Determine the [X, Y] coordinate at the center of the cell enclosing the given text.  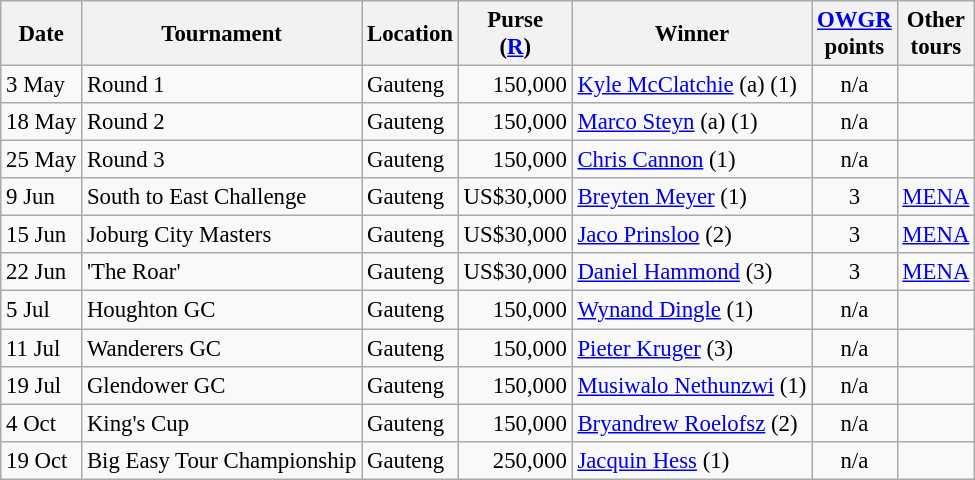
Big Easy Tour Championship [222, 460]
25 May [42, 160]
Chris Cannon (1) [692, 160]
Musiwalo Nethunzwi (1) [692, 385]
Wanderers GC [222, 348]
Glendower GC [222, 385]
Joburg City Masters [222, 235]
South to East Challenge [222, 197]
3 May [42, 85]
19 Oct [42, 460]
Jaco Prinsloo (2) [692, 235]
Wynand Dingle (1) [692, 310]
King's Cup [222, 423]
22 Jun [42, 273]
Daniel Hammond (3) [692, 273]
Tournament [222, 34]
11 Jul [42, 348]
Breyten Meyer (1) [692, 197]
9 Jun [42, 197]
Round 2 [222, 122]
4 Oct [42, 423]
Jacquin Hess (1) [692, 460]
Bryandrew Roelofsz (2) [692, 423]
15 Jun [42, 235]
Location [410, 34]
Round 1 [222, 85]
18 May [42, 122]
Date [42, 34]
Kyle McClatchie (a) (1) [692, 85]
19 Jul [42, 385]
Marco Steyn (a) (1) [692, 122]
OWGRpoints [854, 34]
'The Roar' [222, 273]
5 Jul [42, 310]
Purse(R) [515, 34]
Pieter Kruger (3) [692, 348]
Houghton GC [222, 310]
250,000 [515, 460]
Winner [692, 34]
Round 3 [222, 160]
Othertours [936, 34]
